For the text-containing cell, return its midpoint in (X, Y) coordinate format. 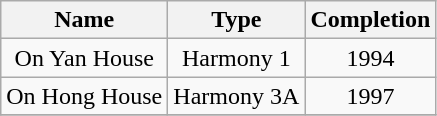
Completion (370, 20)
Name (84, 20)
1997 (370, 96)
Harmony 3A (236, 96)
Type (236, 20)
1994 (370, 58)
On Hong House (84, 96)
On Yan House (84, 58)
Harmony 1 (236, 58)
